Extract the (X, Y) coordinate from the center of the cell holding the provided text.  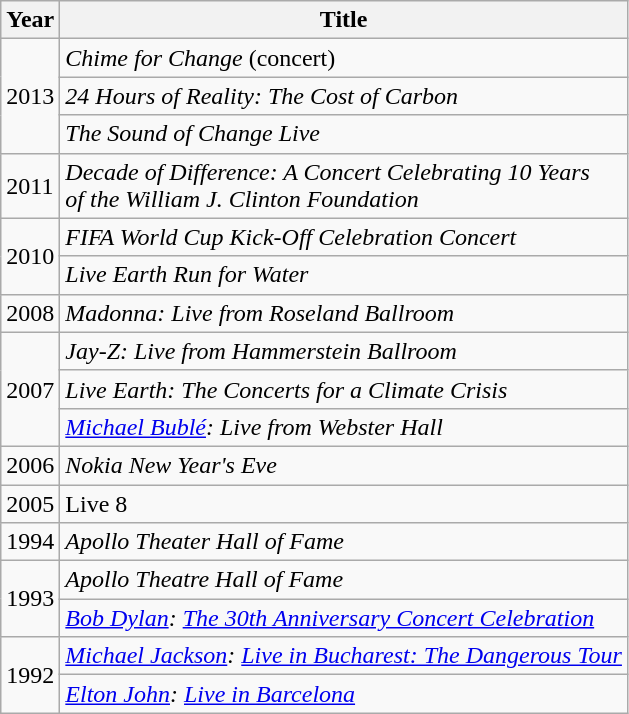
2011 (30, 186)
Apollo Theater Hall of Fame (344, 542)
Live Earth: The Concerts for a Climate Crisis (344, 389)
Live 8 (344, 503)
1992 (30, 675)
2007 (30, 389)
Bob Dylan: The 30th Anniversary Concert Celebration (344, 618)
Jay-Z: Live from Hammerstein Ballroom (344, 351)
1993 (30, 599)
2010 (30, 256)
1994 (30, 542)
Decade of Difference: A Concert Celebrating 10 Years of the William J. Clinton Foundation (344, 186)
FIFA World Cup Kick-Off Celebration Concert (344, 237)
Year (30, 20)
Michael Jackson: Live in Bucharest: The Dangerous Tour (344, 656)
Apollo Theatre Hall of Fame (344, 580)
The Sound of Change Live (344, 134)
Chime for Change (concert) (344, 58)
2005 (30, 503)
Live Earth Run for Water (344, 275)
24 Hours of Reality: The Cost of Carbon (344, 96)
Michael Bublé: Live from Webster Hall (344, 427)
2013 (30, 96)
Title (344, 20)
Elton John: Live in Barcelona (344, 694)
2008 (30, 313)
Nokia New Year's Eve (344, 465)
Madonna: Live from Roseland Ballroom (344, 313)
2006 (30, 465)
